Return (x, y) of the center of cell containing provided text 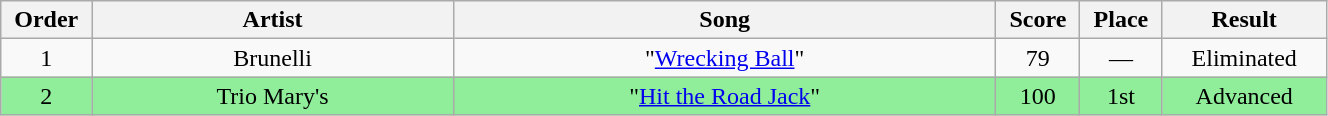
"Wrecking Ball" (724, 58)
Artist (273, 20)
Eliminated (1244, 58)
Order (46, 20)
1st (1121, 96)
Song (724, 20)
Brunelli (273, 58)
Place (1121, 20)
100 (1038, 96)
1 (46, 58)
Score (1038, 20)
Trio Mary's (273, 96)
2 (46, 96)
— (1121, 58)
79 (1038, 58)
Advanced (1244, 96)
"Hit the Road Jack" (724, 96)
Result (1244, 20)
